Return [x, y] of the center of cell containing provided text 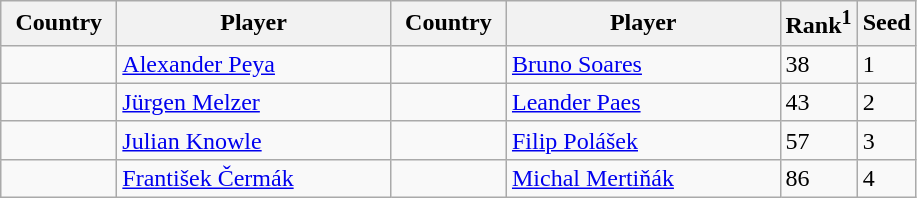
Julian Knowle [254, 140]
2 [886, 102]
Leander Paes [643, 102]
Michal Mertiňák [643, 178]
Alexander Peya [254, 64]
86 [818, 178]
Jürgen Melzer [254, 102]
Filip Polášek [643, 140]
57 [818, 140]
Rank1 [818, 24]
3 [886, 140]
Seed [886, 24]
4 [886, 178]
Bruno Soares [643, 64]
František Čermák [254, 178]
1 [886, 64]
43 [818, 102]
38 [818, 64]
